Output the [X, Y] coordinate of the center of the cell containing the given text.  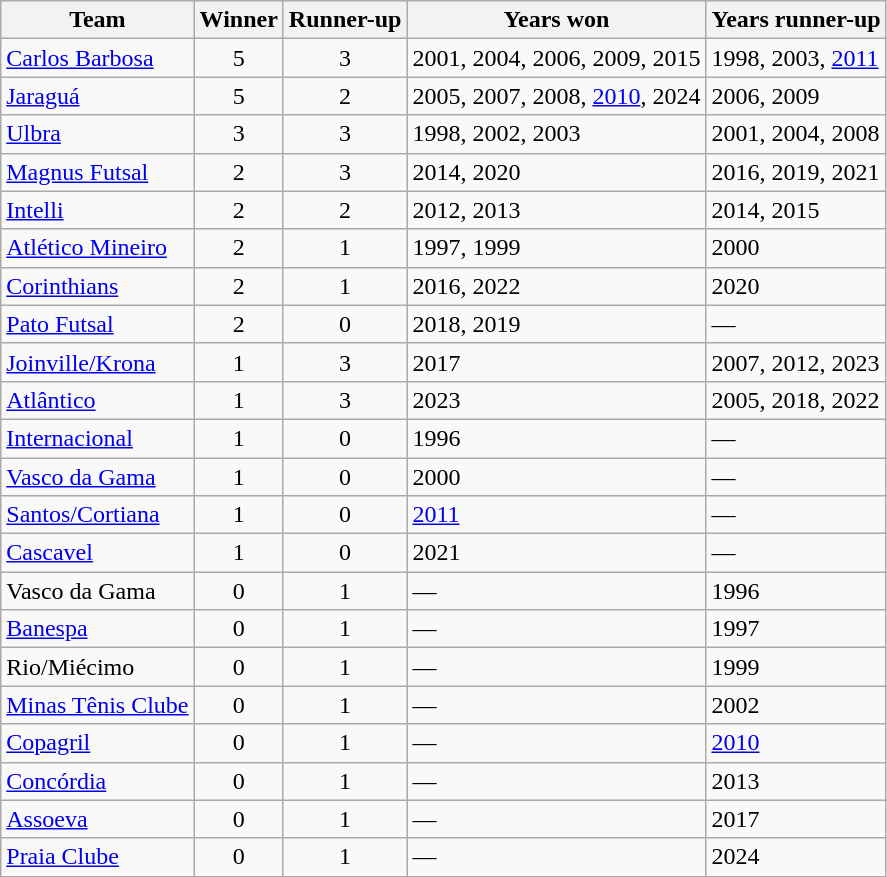
Runner-up [345, 20]
Rio/Miécimo [98, 667]
2006, 2009 [796, 96]
Assoeva [98, 819]
2001, 2004, 2006, 2009, 2015 [556, 58]
Magnus Futsal [98, 172]
2021 [556, 553]
Internacional [98, 438]
Joinville/Krona [98, 362]
Santos/Cortiana [98, 515]
2016, 2022 [556, 286]
2012, 2013 [556, 210]
Winner [238, 20]
Ulbra [98, 134]
2005, 2018, 2022 [796, 400]
1999 [796, 667]
1997 [796, 629]
2014, 2020 [556, 172]
Concórdia [98, 781]
Pato Futsal [98, 324]
Minas Tênis Clube [98, 705]
2024 [796, 857]
1997, 1999 [556, 248]
2010 [796, 743]
1998, 2003, 2011 [796, 58]
Corinthians [98, 286]
2001, 2004, 2008 [796, 134]
Atlântico [98, 400]
Years runner-up [796, 20]
Cascavel [98, 553]
Banespa [98, 629]
Years won [556, 20]
2020 [796, 286]
2011 [556, 515]
2016, 2019, 2021 [796, 172]
2014, 2015 [796, 210]
Praia Clube [98, 857]
2023 [556, 400]
1998, 2002, 2003 [556, 134]
Copagril [98, 743]
Jaraguá [98, 96]
Intelli [98, 210]
Team [98, 20]
2005, 2007, 2008, 2010, 2024 [556, 96]
Carlos Barbosa [98, 58]
2007, 2012, 2023 [796, 362]
Atlético Mineiro [98, 248]
2018, 2019 [556, 324]
2002 [796, 705]
2013 [796, 781]
